Output the (x, y) coordinate of the center of the cell containing the given text.  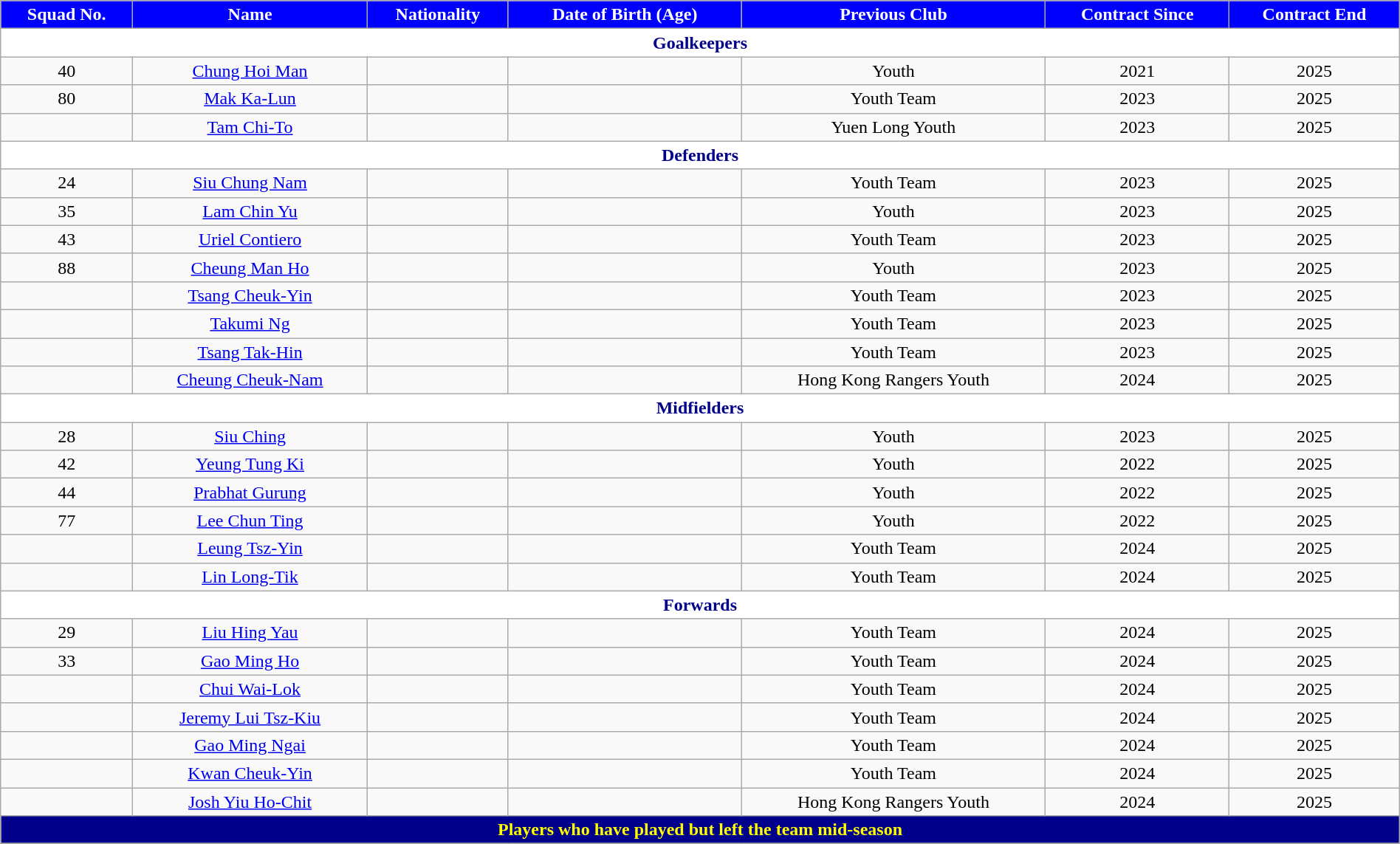
Cheung Cheuk-Nam (250, 380)
42 (66, 464)
Chung Hoi Man (250, 71)
Tsang Tak-Hin (250, 352)
Takumi Ng (250, 323)
Squad No. (66, 15)
Date of Birth (Age) (625, 15)
Mak Ka-Lun (250, 99)
Gao Ming Ngai (250, 745)
29 (66, 633)
Yeung Tung Ki (250, 464)
Siu Chung Nam (250, 183)
Defenders (700, 155)
Josh Yiu Ho-Chit (250, 801)
35 (66, 211)
Yuen Long Youth (893, 127)
Siu Ching (250, 436)
Lee Chun Ting (250, 521)
Uriel Contiero (250, 239)
Gao Ming Ho (250, 661)
Tsang Cheuk-Yin (250, 295)
Players who have played but left the team mid-season (700, 830)
Midfielders (700, 408)
Chui Wai-Lok (250, 689)
Kwan Cheuk-Yin (250, 773)
33 (66, 661)
80 (66, 99)
28 (66, 436)
Goalkeepers (700, 43)
2021 (1137, 71)
40 (66, 71)
Name (250, 15)
Contract End (1314, 15)
Jeremy Lui Tsz-Kiu (250, 717)
Liu Hing Yau (250, 633)
Lin Long-Tik (250, 577)
Prabhat Gurung (250, 493)
Cheung Man Ho (250, 267)
43 (66, 239)
Nationality (437, 15)
Tam Chi-To (250, 127)
88 (66, 267)
Leung Tsz-Yin (250, 549)
Previous Club (893, 15)
44 (66, 493)
Contract Since (1137, 15)
77 (66, 521)
Lam Chin Yu (250, 211)
24 (66, 183)
Forwards (700, 605)
